Pinpoint the cell where the given text exists, returning its [X, Y] midpoint coordinate. 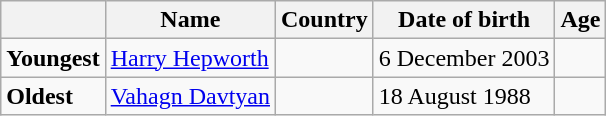
6 December 2003 [464, 58]
Age [580, 20]
Oldest [53, 96]
Youngest [53, 58]
18 August 1988 [464, 96]
Country [325, 20]
Vahagn Davtyan [190, 96]
Harry Hepworth [190, 58]
Name [190, 20]
Date of birth [464, 20]
